Return the [x, y] coordinate for the center point of the cell that contains the specified text.  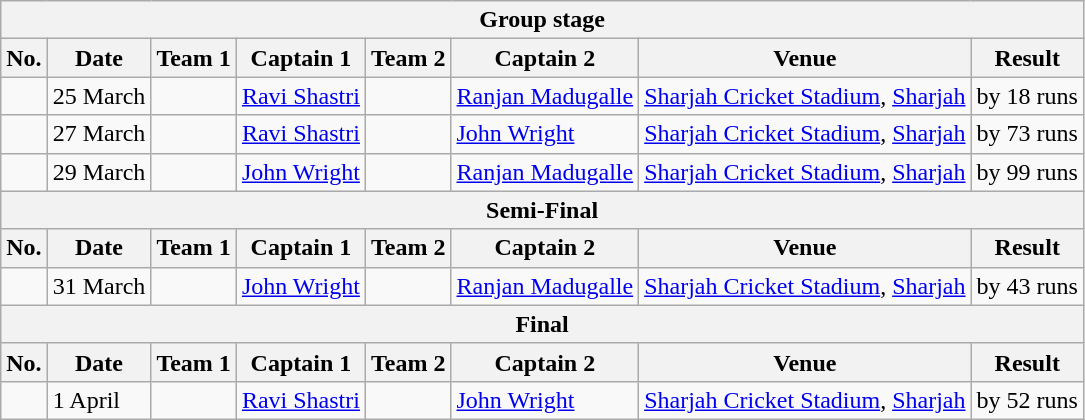
by 18 runs [1027, 96]
1 April [99, 400]
31 March [99, 286]
Semi-Final [542, 210]
Final [542, 324]
25 March [99, 96]
27 March [99, 134]
by 73 runs [1027, 134]
by 52 runs [1027, 400]
by 43 runs [1027, 286]
Group stage [542, 20]
by 99 runs [1027, 172]
29 March [99, 172]
